For the text-containing cell, return its midpoint in (X, Y) coordinate format. 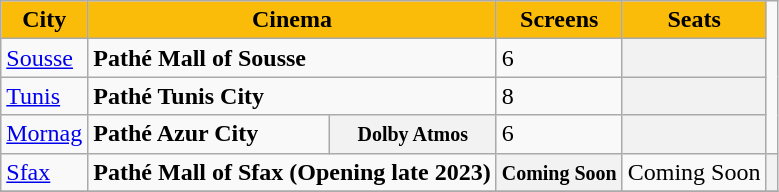
Mornag (44, 134)
Dolby Atmos (412, 134)
Sousse (44, 58)
Pathé Azur City (208, 134)
Seats (694, 20)
City (44, 20)
8 (559, 96)
Tunis (44, 96)
Cinema (292, 20)
Pathé Tunis City (292, 96)
Pathé Mall of Sfax (Opening late 2023) (292, 172)
Screens (559, 20)
Pathé Mall of Sousse (292, 58)
Sfax (44, 172)
